Search for the cell housing the specified text and yield its [x, y] center coordinate. 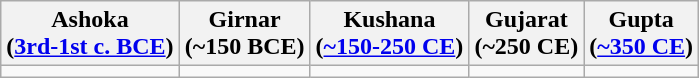
Gujarat(~250 CE) [526, 34]
Ashoka(3rd-1st c. BCE) [90, 34]
Gupta(~350 CE) [642, 34]
Kushana(~150-250 CE) [390, 34]
Girnar(~150 BCE) [244, 34]
